From the cell containing the given text, extract its center point as [x, y] coordinate. 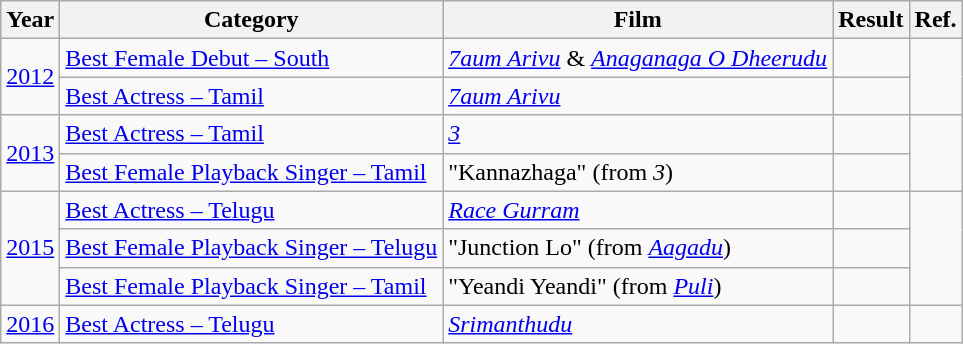
"Junction Lo" (from Aagadu) [638, 248]
"Kannazhaga" (from 3) [638, 172]
3 [638, 134]
Best Female Debut – South [252, 58]
Srimanthudu [638, 324]
7aum Arivu & Anaganaga O Dheerudu [638, 58]
7aum Arivu [638, 96]
Year [30, 20]
2016 [30, 324]
Ref. [936, 20]
Category [252, 20]
2015 [30, 248]
Result [871, 20]
Film [638, 20]
2012 [30, 77]
Best Female Playback Singer – Telugu [252, 248]
2013 [30, 153]
Race Gurram [638, 210]
"Yeandi Yeandi" (from Puli) [638, 286]
